For the text-containing cell, return its midpoint in [X, Y] coordinate format. 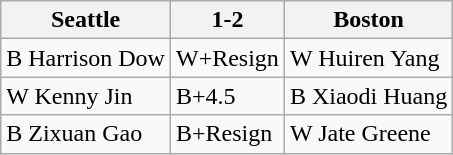
1-2 [227, 20]
Seattle [86, 20]
B+4.5 [227, 96]
W+Resign [227, 58]
B+Resign [227, 134]
W Huiren Yang [368, 58]
B Xiaodi Huang [368, 96]
W Kenny Jin [86, 96]
Boston [368, 20]
B Harrison Dow [86, 58]
W Jate Greene [368, 134]
B Zixuan Gao [86, 134]
